Extract the (x, y) coordinate from the center of the cell holding the provided text.  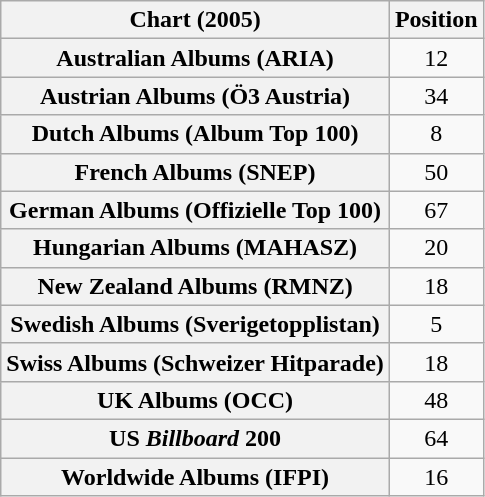
8 (436, 134)
Worldwide Albums (IFPI) (196, 477)
Swiss Albums (Schweizer Hitparade) (196, 362)
34 (436, 96)
US Billboard 200 (196, 438)
New Zealand Albums (RMNZ) (196, 286)
Dutch Albums (Album Top 100) (196, 134)
Swedish Albums (Sverigetopplistan) (196, 324)
French Albums (SNEP) (196, 172)
Hungarian Albums (MAHASZ) (196, 248)
48 (436, 400)
50 (436, 172)
Position (436, 20)
64 (436, 438)
67 (436, 210)
12 (436, 58)
UK Albums (OCC) (196, 400)
Australian Albums (ARIA) (196, 58)
5 (436, 324)
German Albums (Offizielle Top 100) (196, 210)
16 (436, 477)
Chart (2005) (196, 20)
20 (436, 248)
Austrian Albums (Ö3 Austria) (196, 96)
